Locate the cell with the specified text and output its (X, Y) center coordinate. 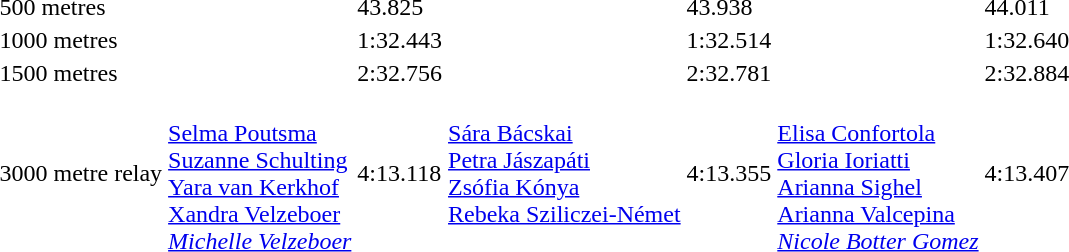
2:32.756 (400, 73)
2:32.781 (729, 73)
1:32.443 (400, 40)
1:32.514 (729, 40)
